Determine the (X, Y) coordinate at the center of the cell enclosing the given text.  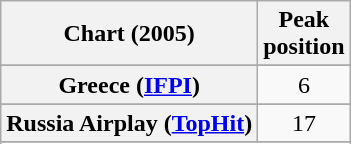
Greece (IFPI) (130, 85)
Peakposition (304, 34)
17 (304, 123)
Russia Airplay (TopHit) (130, 123)
6 (304, 85)
Chart (2005) (130, 34)
